Identify which cell holds the provided text, then report its (X, Y) central coordinate. 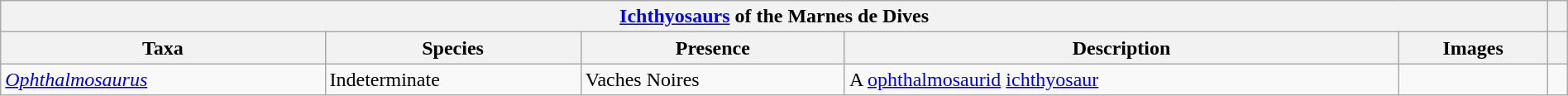
Ophthalmosaurus (163, 79)
A ophthalmosaurid ichthyosaur (1121, 79)
Presence (713, 48)
Vaches Noires (713, 79)
Ichthyosaurs of the Marnes de Dives (774, 17)
Species (453, 48)
Images (1474, 48)
Indeterminate (453, 79)
Description (1121, 48)
Taxa (163, 48)
